Search for the cell housing the specified text and yield its [x, y] center coordinate. 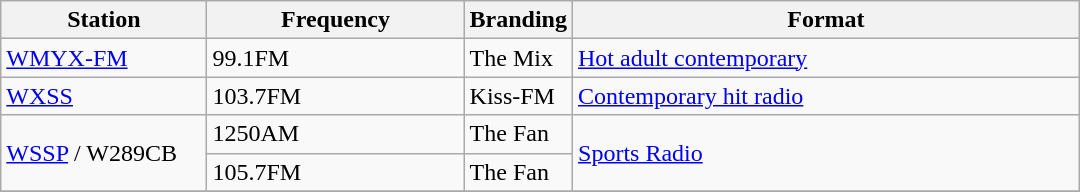
99.1FM [336, 58]
Kiss-FM [518, 96]
WXSS [104, 96]
WSSP / W289CB [104, 153]
103.7FM [336, 96]
1250AM [336, 134]
Frequency [336, 20]
Contemporary hit radio [826, 96]
Sports Radio [826, 153]
105.7FM [336, 172]
WMYX-FM [104, 58]
Branding [518, 20]
Hot adult contemporary [826, 58]
Format [826, 20]
The Mix [518, 58]
Station [104, 20]
